Find where the given text appears and provide that cell's center as [X, Y] coordinate. 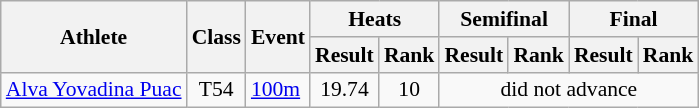
Alva Yovadina Puac [94, 90]
100m [278, 90]
Semifinal [504, 19]
Heats [374, 19]
Event [278, 36]
10 [410, 90]
Class [216, 36]
T54 [216, 90]
Final [634, 19]
did not advance [568, 90]
Athlete [94, 36]
19.74 [344, 90]
